Extract the (x, y) coordinate from the center of the cell holding the provided text.  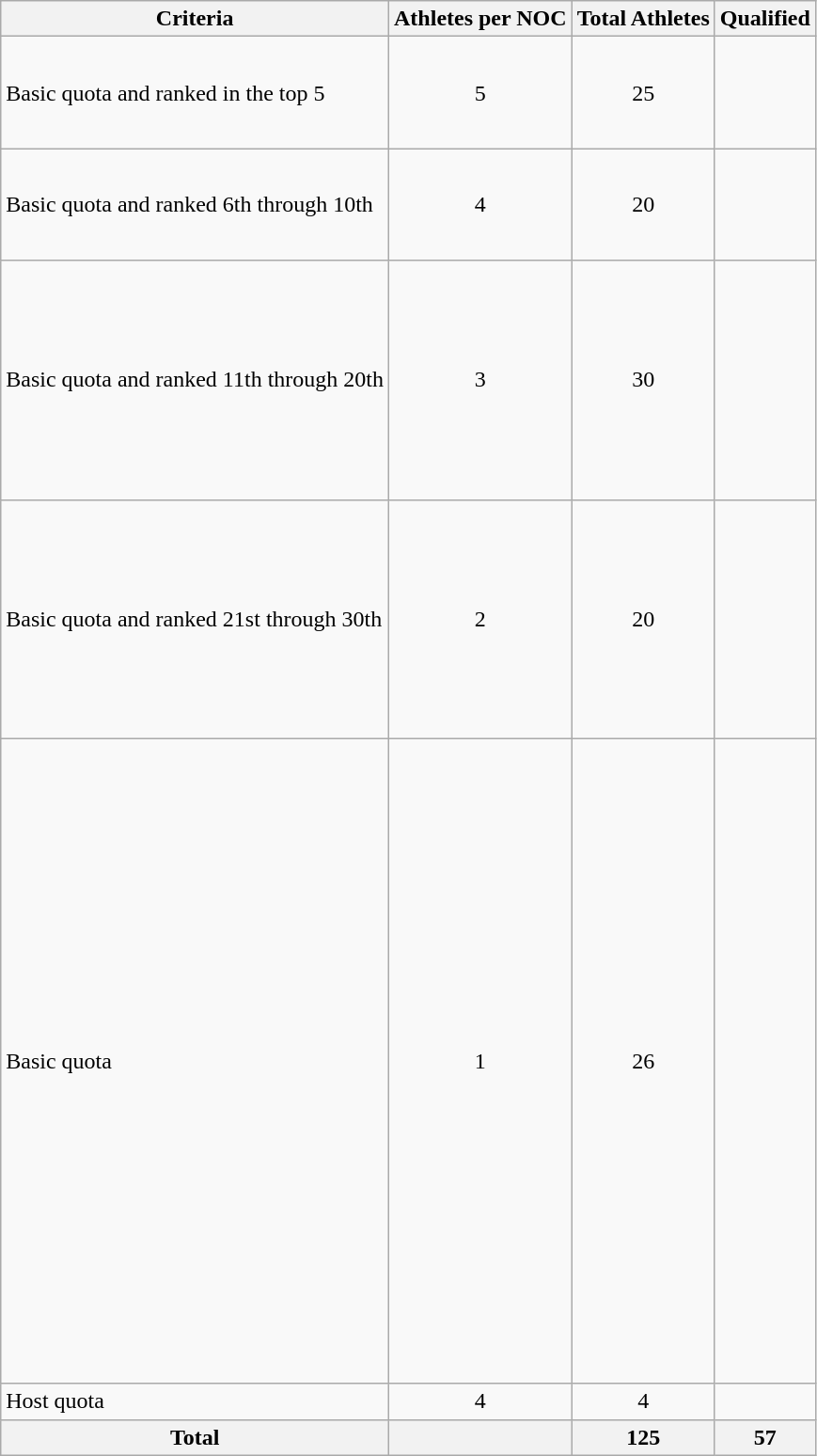
Basic quota and ranked 11th through 20th (196, 380)
Total (196, 1437)
25 (643, 92)
Qualified (765, 19)
30 (643, 380)
26 (643, 1061)
Host quota (196, 1401)
1 (481, 1061)
Basic quota (196, 1061)
125 (643, 1437)
Criteria (196, 19)
2 (481, 619)
Basic quota and ranked 6th through 10th (196, 205)
3 (481, 380)
57 (765, 1437)
Basic quota and ranked 21st through 30th (196, 619)
5 (481, 92)
Athletes per NOC (481, 19)
Basic quota and ranked in the top 5 (196, 92)
Total Athletes (643, 19)
